For the text-containing cell, return its midpoint in [x, y] coordinate format. 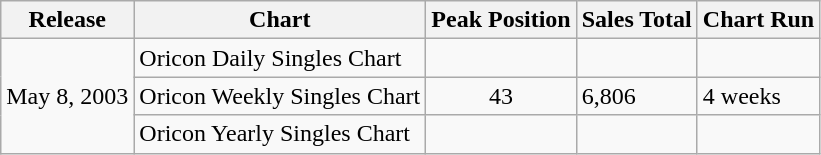
Oricon Weekly Singles Chart [280, 96]
Chart Run [758, 20]
May 8, 2003 [68, 96]
Release [68, 20]
Oricon Yearly Singles Chart [280, 134]
4 weeks [758, 96]
6,806 [636, 96]
Oricon Daily Singles Chart [280, 58]
Chart [280, 20]
Sales Total [636, 20]
Peak Position [501, 20]
43 [501, 96]
